Capture the cell that displays the provided text and extract its [x, y] central coordinate. 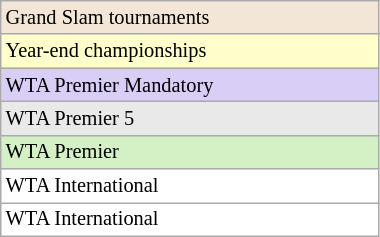
Year-end championships [190, 51]
WTA Premier 5 [190, 118]
WTA Premier [190, 152]
Grand Slam tournaments [190, 17]
WTA Premier Mandatory [190, 85]
